For the text-containing cell, return its midpoint in [X, Y] coordinate format. 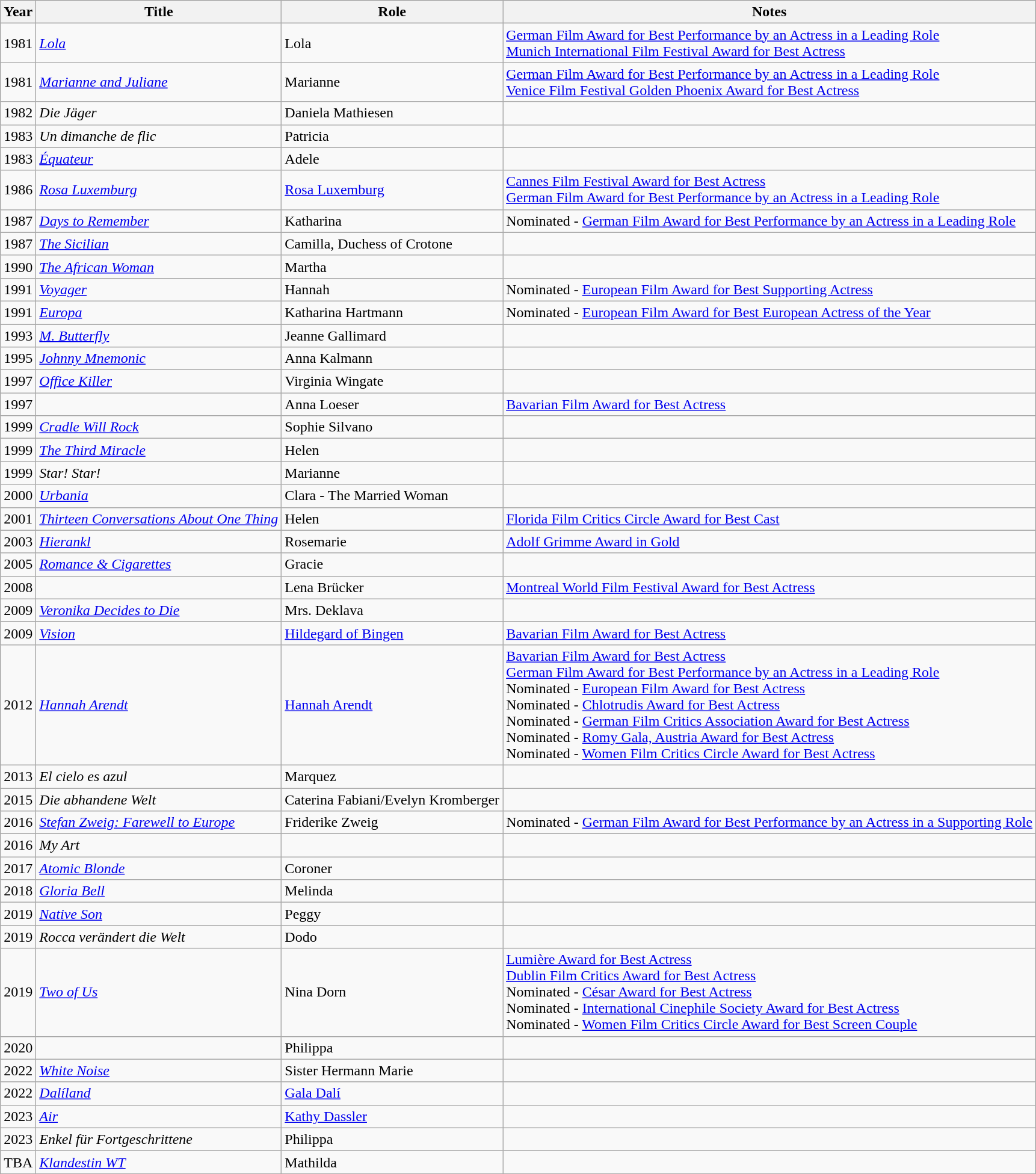
Hildegard of Bingen [392, 633]
Urbania [159, 496]
Two of Us [159, 992]
Caterina Fabiani/Evelyn Kromberger [392, 800]
Title [159, 12]
2018 [18, 891]
Year [18, 12]
Gloria Bell [159, 891]
2003 [18, 542]
Dodo [392, 937]
Nina Dorn [392, 992]
Katharina [392, 221]
Clara - The Married Woman [392, 496]
Veronika Decides to Die [159, 610]
Europa [159, 312]
Dalíland [159, 1093]
1982 [18, 113]
2013 [18, 776]
1995 [18, 359]
1986 [18, 190]
Sister Hermann Marie [392, 1071]
Enkel für Fortgeschrittene [159, 1139]
Kathy Dassler [392, 1116]
Florida Film Critics Circle Award for Best Cast [769, 519]
Adolf Grimme Award in Gold [769, 542]
Un dimanche de flic [159, 136]
Stefan Zweig: Farewell to Europe [159, 823]
2005 [18, 564]
Klandestin WT [159, 1162]
Équateur [159, 159]
Melinda [392, 891]
Katharina Hartmann [392, 312]
Coroner [392, 868]
2017 [18, 868]
Hannah [392, 289]
M. Butterfly [159, 335]
Virginia Wingate [392, 382]
2008 [18, 587]
White Noise [159, 1071]
Peggy [392, 914]
Notes [769, 12]
Native Son [159, 914]
1993 [18, 335]
Air [159, 1116]
Nominated - German Film Award for Best Performance by an Actress in a Leading Role [769, 221]
Mathilda [392, 1162]
Adele [392, 159]
Jeanne Gallimard [392, 335]
The African Woman [159, 267]
Role [392, 12]
Die abhandene Welt [159, 800]
Daniela Mathiesen [392, 113]
Gala Dalí [392, 1093]
2015 [18, 800]
1990 [18, 267]
German Film Award for Best Performance by an Actress in a Leading RoleMunich International Film Festival Award for Best Actress [769, 43]
The Third Miracle [159, 450]
Cannes Film Festival Award for Best ActressGerman Film Award for Best Performance by an Actress in a Leading Role [769, 190]
The Sicilian [159, 244]
Hierankl [159, 542]
Thirteen Conversations About One Thing [159, 519]
Vision [159, 633]
Sophie Silvano [392, 427]
Lena Brücker [392, 587]
Johnny Mnemonic [159, 359]
Die Jäger [159, 113]
Nominated - German Film Award for Best Performance by an Actress in a Supporting Role [769, 823]
Rocca verändert die Welt [159, 937]
2012 [18, 705]
Martha [392, 267]
Mrs. Deklava [392, 610]
Star! Star! [159, 473]
Marianne and Juliane [159, 82]
Patricia [392, 136]
Anna Loeser [392, 404]
Friderike Zweig [392, 823]
Atomic Blonde [159, 868]
2001 [18, 519]
Camilla, Duchess of Crotone [392, 244]
Romance & Cigarettes [159, 564]
Montreal World Film Festival Award for Best Actress [769, 587]
Nominated - European Film Award for Best European Actress of the Year [769, 312]
Gracie [392, 564]
Office Killer [159, 382]
TBA [18, 1162]
Voyager [159, 289]
2000 [18, 496]
German Film Award for Best Performance by an Actress in a Leading RoleVenice Film Festival Golden Phoenix Award for Best Actress [769, 82]
2020 [18, 1048]
Anna Kalmann [392, 359]
Nominated - European Film Award for Best Supporting Actress [769, 289]
Marquez [392, 776]
Days to Remember [159, 221]
Cradle Will Rock [159, 427]
El cielo es azul [159, 776]
Rosemarie [392, 542]
My Art [159, 845]
